Find where the given text appears and provide that cell's center as [X, Y] coordinate. 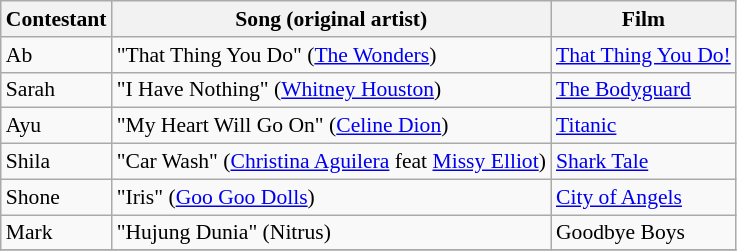
Shark Tale [644, 162]
Sarah [56, 90]
"Hujung Dunia" (Nitrus) [332, 233]
Contestant [56, 19]
Shone [56, 197]
Shila [56, 162]
"Car Wash" (Christina Aguilera feat Missy Elliot) [332, 162]
Song (original artist) [332, 19]
City of Angels [644, 197]
The Bodyguard [644, 90]
Ab [56, 55]
"That Thing You Do" (The Wonders) [332, 55]
Mark [56, 233]
"My Heart Will Go On" (Celine Dion) [332, 126]
That Thing You Do! [644, 55]
"Iris" (Goo Goo Dolls) [332, 197]
"I Have Nothing" (Whitney Houston) [332, 90]
Film [644, 19]
Ayu [56, 126]
Goodbye Boys [644, 233]
Titanic [644, 126]
